From the cell containing the given text, extract its center point as (x, y) coordinate. 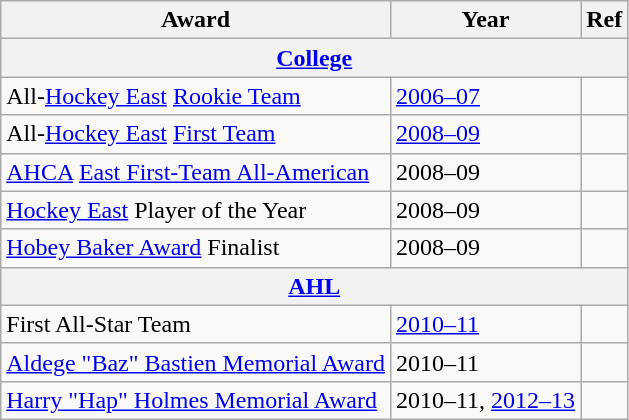
College (314, 58)
First All-Star Team (196, 324)
Hockey East Player of the Year (196, 210)
Award (196, 20)
2010–11, 2012–13 (485, 400)
Year (485, 20)
All-Hockey East Rookie Team (196, 96)
AHL (314, 286)
Hobey Baker Award Finalist (196, 248)
AHCA East First-Team All-American (196, 172)
Ref (604, 20)
Aldege "Baz" Bastien Memorial Award (196, 362)
Harry "Hap" Holmes Memorial Award (196, 400)
2006–07 (485, 96)
All-Hockey East First Team (196, 134)
